Find where the given text appears and provide that cell's center as (X, Y) coordinate. 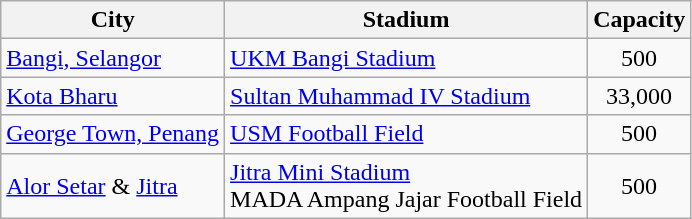
Capacity (640, 20)
UKM Bangi Stadium (406, 58)
Bangi, Selangor (113, 58)
Kota Bharu (113, 96)
Stadium (406, 20)
USM Football Field (406, 134)
City (113, 20)
Alor Setar & Jitra (113, 186)
Sultan Muhammad IV Stadium (406, 96)
George Town, Penang (113, 134)
33,000 (640, 96)
Jitra Mini Stadium MADA Ampang Jajar Football Field (406, 186)
